Determine the (x, y) coordinate at the center of the cell enclosing the given text.  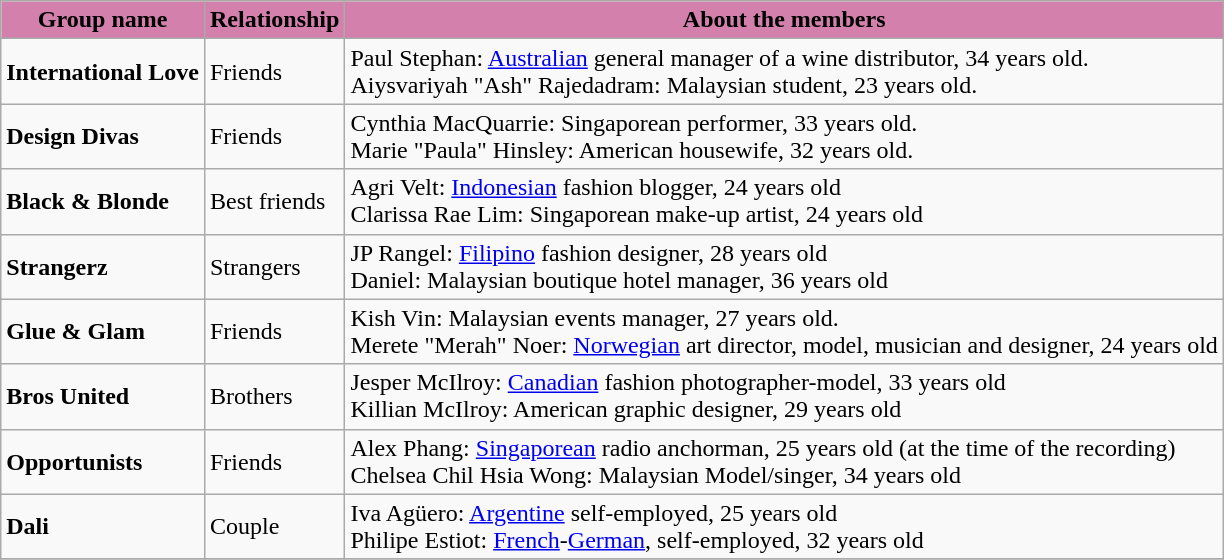
International Love (103, 72)
Design Divas (103, 136)
Agri Velt: Indonesian fashion blogger, 24 years oldClarissa Rae Lim: Singaporean make-up artist, 24 years old (784, 202)
Glue & Glam (103, 332)
Paul Stephan: Australian general manager of a wine distributor, 34 years old.Aiysvariyah "Ash" Rajedadram: Malaysian student, 23 years old. (784, 72)
Strangerz (103, 266)
Best friends (274, 202)
Kish Vin: Malaysian events manager, 27 years old.Merete "Merah" Noer: Norwegian art director, model, musician and designer, 24 years old (784, 332)
Alex Phang: Singaporean radio anchorman, 25 years old (at the time of the recording)Chelsea Chil Hsia Wong: Malaysian Model/singer, 34 years old (784, 462)
Strangers (274, 266)
Iva Agüero: Argentine self-employed, 25 years oldPhilipe Estiot: French-German, self-employed, 32 years old (784, 526)
Opportunists (103, 462)
Couple (274, 526)
Black & Blonde (103, 202)
Jesper McIlroy: Canadian fashion photographer-model, 33 years oldKillian McIlroy: American graphic designer, 29 years old (784, 396)
Relationship (274, 20)
Bros United (103, 396)
JP Rangel: Filipino fashion designer, 28 years oldDaniel: Malaysian boutique hotel manager, 36 years old (784, 266)
Group name (103, 20)
Cynthia MacQuarrie: Singaporean performer, 33 years old.Marie "Paula" Hinsley: American housewife, 32 years old. (784, 136)
About the members (784, 20)
Dali (103, 526)
Brothers (274, 396)
